For the text-containing cell, return its midpoint in [X, Y] coordinate format. 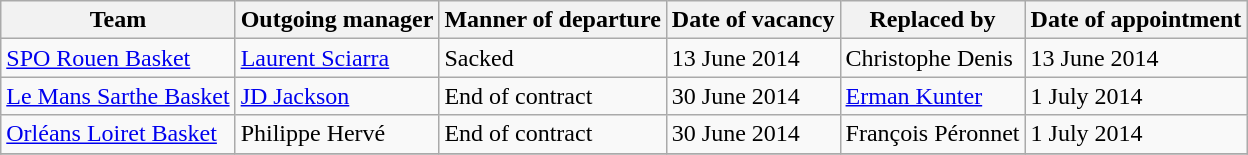
Orléans Loiret Basket [118, 134]
JD Jackson [337, 96]
Team [118, 20]
Date of appointment [1136, 20]
Erman Kunter [932, 96]
Laurent Sciarra [337, 58]
Manner of departure [552, 20]
Date of vacancy [753, 20]
Christophe Denis [932, 58]
SPO Rouen Basket [118, 58]
Replaced by [932, 20]
Sacked [552, 58]
Outgoing manager [337, 20]
François Péronnet [932, 134]
Philippe Hervé [337, 134]
Le Mans Sarthe Basket [118, 96]
